For the text-containing cell, return its midpoint in [X, Y] coordinate format. 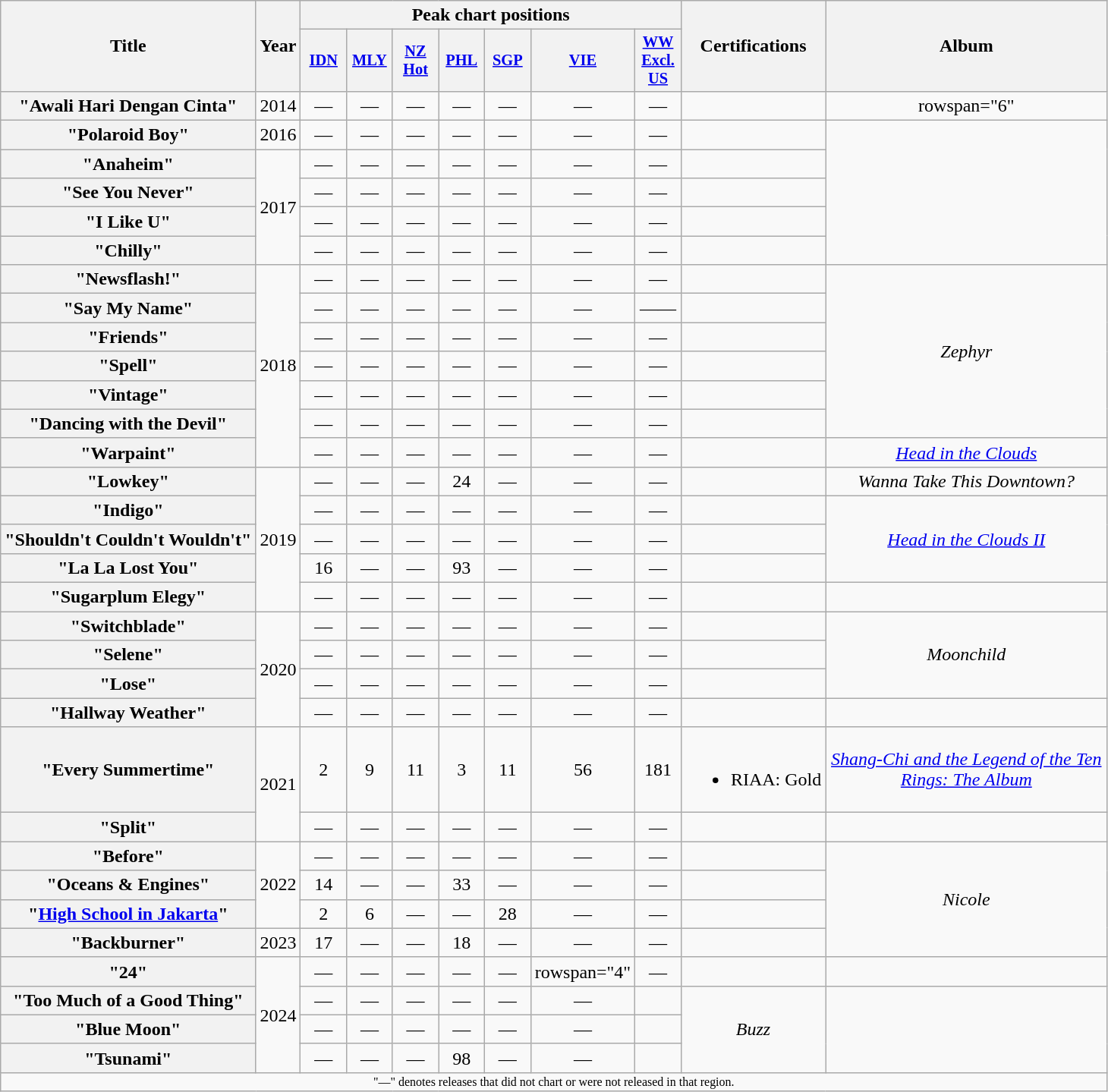
181 [659, 769]
2017 [278, 207]
2019 [278, 539]
"Indigo" [128, 510]
rowspan="4" [583, 971]
2024 [278, 1015]
"Newsflash!" [128, 279]
"—" denotes releases that did not chart or were not released in that region. [554, 1081]
16 [323, 568]
"Chilly" [128, 250]
Head in the Clouds II [967, 539]
98 [461, 1058]
IDN [323, 61]
NZHot [416, 61]
2014 [278, 105]
"Before" [128, 856]
"Anaheim" [128, 164]
PHL [461, 61]
Head in the Clouds [967, 452]
2020 [278, 669]
Zephyr [967, 351]
"Switchblade" [128, 626]
Shang-Chi and the Legend of the Ten Rings: The Album [967, 769]
"Oceans & Engines" [128, 885]
14 [323, 885]
"Tsunami" [128, 1058]
"High School in Jakarta" [128, 914]
WWExcl.US [659, 61]
VIE [583, 61]
6 [370, 914]
Certifications [753, 46]
SGP [508, 61]
"Lose" [128, 684]
"24" [128, 971]
"Friends" [128, 337]
28 [508, 914]
"Vintage" [128, 395]
2021 [278, 785]
"Say My Name" [128, 308]
rowspan="6" [967, 105]
Title [128, 46]
MLY [370, 61]
Wanna Take This Downtown? [967, 481]
3 [461, 769]
RIAA: Gold [753, 769]
56 [583, 769]
Year [278, 46]
"Blue Moon" [128, 1029]
Album [967, 46]
"I Like U" [128, 222]
2023 [278, 943]
2016 [278, 135]
9 [370, 769]
24 [461, 481]
Nicole [967, 899]
"Lowkey" [128, 481]
18 [461, 943]
Peak chart positions [490, 15]
"Backburner" [128, 943]
"Shouldn't Couldn't Wouldn't" [128, 539]
93 [461, 568]
"See You Never" [128, 193]
"Warpaint" [128, 452]
"Too Much of a Good Thing" [128, 1000]
—— [659, 308]
"Hallway Weather" [128, 713]
"Sugarplum Elegy" [128, 597]
2022 [278, 885]
17 [323, 943]
"La La Lost You" [128, 568]
"Awali Hari Dengan Cinta" [128, 105]
2018 [278, 366]
Buzz [753, 1029]
33 [461, 885]
"Split" [128, 827]
"Polaroid Boy" [128, 135]
"Spell" [128, 366]
Moonchild [967, 655]
"Every Summertime" [128, 769]
"Dancing with the Devil" [128, 423]
"Selene" [128, 655]
